Search for the cell housing the specified text and yield its (X, Y) center coordinate. 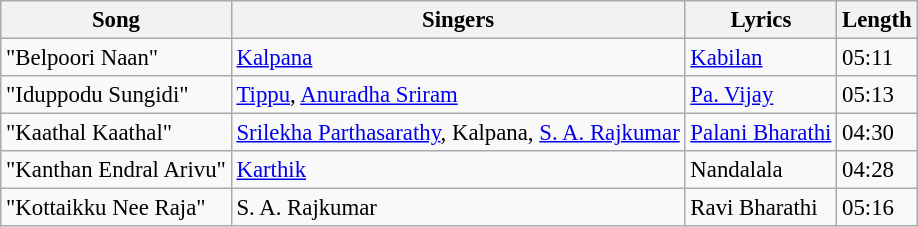
Palani Bharathi (761, 133)
Singers (458, 20)
S. A. Rajkumar (458, 208)
Kabilan (761, 58)
"Kanthan Endral Arivu" (116, 170)
05:16 (877, 208)
Nandalala (761, 170)
05:13 (877, 95)
Lyrics (761, 20)
"Kottaikku Nee Raja" (116, 208)
Ravi Bharathi (761, 208)
05:11 (877, 58)
"Belpoori Naan" (116, 58)
Tippu, Anuradha Sriram (458, 95)
Song (116, 20)
04:30 (877, 133)
"Iduppodu Sungidi" (116, 95)
04:28 (877, 170)
Srilekha Parthasarathy, Kalpana, S. A. Rajkumar (458, 133)
Kalpana (458, 58)
Pa. Vijay (761, 95)
Karthik (458, 170)
"Kaathal Kaathal" (116, 133)
Length (877, 20)
